Locate the cell with the specified text and output its [X, Y] center coordinate. 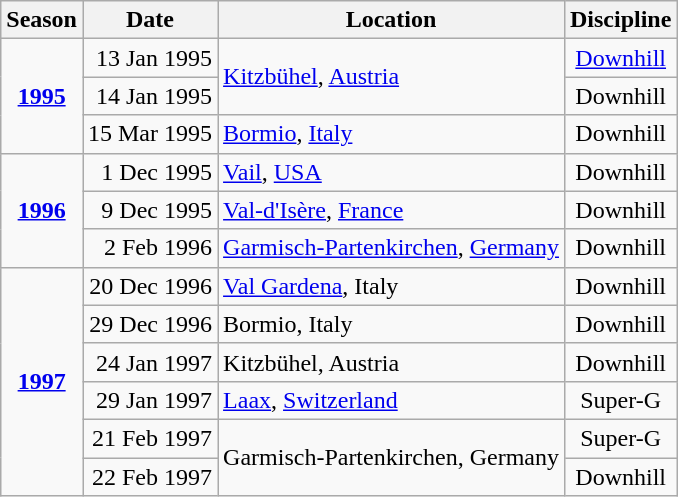
Discipline [620, 20]
29 Dec 1996 [150, 324]
Location [392, 20]
24 Jan 1997 [150, 362]
Laax, Switzerland [392, 400]
Vail, USA [392, 172]
1 Dec 1995 [150, 172]
1995 [42, 96]
Season [42, 20]
1997 [42, 381]
29 Jan 1997 [150, 400]
Val Gardena, Italy [392, 286]
2 Feb 1996 [150, 248]
1996 [42, 210]
20 Dec 1996 [150, 286]
13 Jan 1995 [150, 58]
15 Mar 1995 [150, 134]
14 Jan 1995 [150, 96]
Val-d'Isère, France [392, 210]
Date [150, 20]
22 Feb 1997 [150, 477]
21 Feb 1997 [150, 438]
9 Dec 1995 [150, 210]
